Identify which cell holds the provided text, then report its (X, Y) central coordinate. 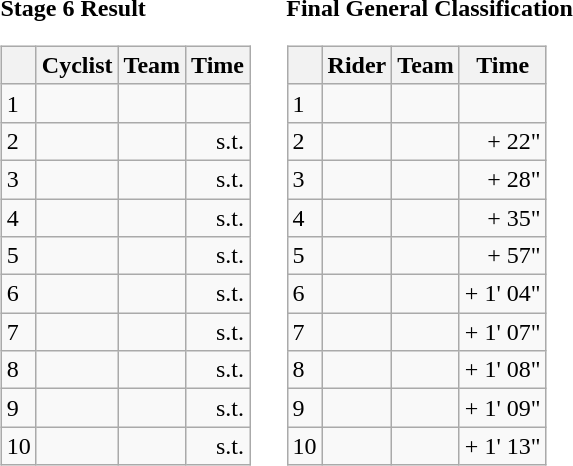
+ 22" (502, 141)
+ 57" (502, 256)
+ 28" (502, 179)
+ 1' 07" (502, 332)
+ 1' 09" (502, 408)
+ 1' 13" (502, 446)
+ 1' 04" (502, 294)
Cyclist (77, 65)
+ 1' 08" (502, 370)
Rider (357, 65)
+ 35" (502, 217)
